Find where the given text appears and provide that cell's center as [X, Y] coordinate. 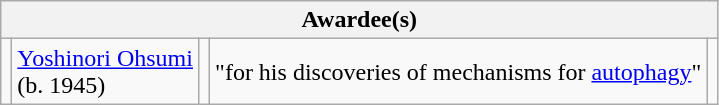
"for his discoveries of mechanisms for autophagy" [458, 72]
Yoshinori Ohsumi(b. 1945) [106, 72]
Awardee(s) [360, 20]
